Return (x, y) of the center of cell containing provided text 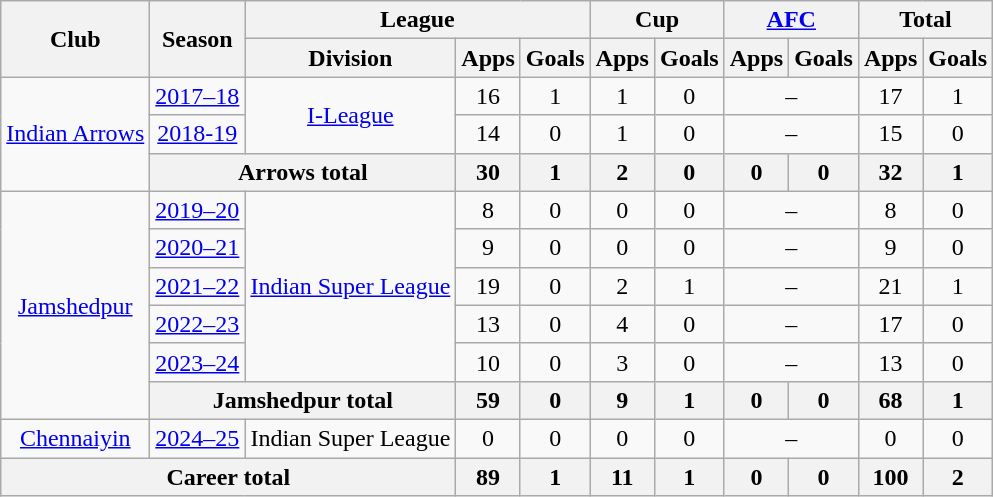
4 (622, 324)
League (418, 20)
11 (622, 477)
Arrows total (303, 172)
2019–20 (198, 210)
15 (890, 134)
16 (488, 96)
I-League (350, 115)
3 (622, 362)
Cup (657, 20)
100 (890, 477)
68 (890, 400)
14 (488, 134)
Jamshedpur total (303, 400)
21 (890, 286)
Division (350, 58)
89 (488, 477)
2018-19 (198, 134)
Total (925, 20)
AFC (791, 20)
30 (488, 172)
Club (76, 39)
Career total (228, 477)
2024–25 (198, 438)
Chennaiyin (76, 438)
2020–21 (198, 248)
2022–23 (198, 324)
Season (198, 39)
2021–22 (198, 286)
2017–18 (198, 96)
Indian Arrows (76, 134)
2023–24 (198, 362)
59 (488, 400)
19 (488, 286)
Jamshedpur (76, 305)
32 (890, 172)
10 (488, 362)
